Extract the (X, Y) coordinate from the center of the cell holding the provided text.  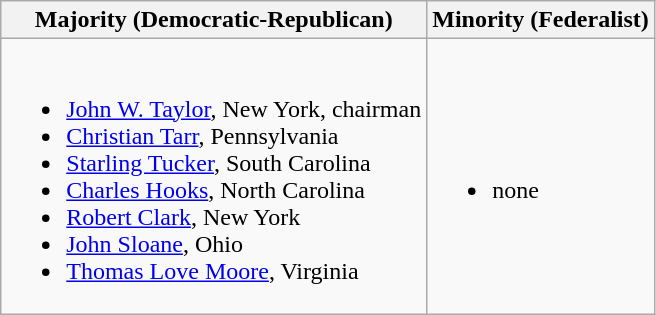
none (541, 176)
Minority (Federalist) (541, 20)
Majority (Democratic-Republican) (214, 20)
